From the cell containing the given text, extract its center point as (X, Y) coordinate. 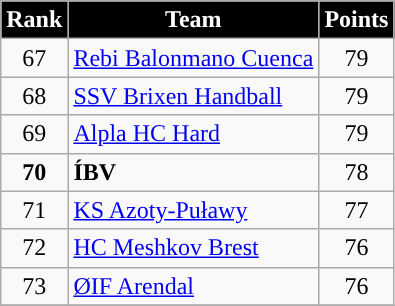
77 (356, 210)
72 (34, 248)
HC Meshkov Brest (194, 248)
KS Azoty-Puławy (194, 210)
73 (34, 286)
ØIF Arendal (194, 286)
SSV Brixen Handball (194, 96)
69 (34, 134)
78 (356, 172)
Alpla HC Hard (194, 134)
70 (34, 172)
Points (356, 20)
71 (34, 210)
68 (34, 96)
Team (194, 20)
67 (34, 58)
Rank (34, 20)
ÍBV (194, 172)
Rebi Balonmano Cuenca (194, 58)
